Search for the cell housing the specified text and yield its (x, y) center coordinate. 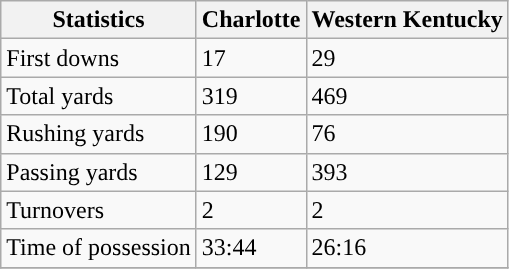
Turnovers (99, 210)
33:44 (251, 248)
29 (407, 58)
393 (407, 172)
469 (407, 96)
Passing yards (99, 172)
76 (407, 134)
Charlotte (251, 20)
Statistics (99, 20)
Total yards (99, 96)
First downs (99, 58)
319 (251, 96)
129 (251, 172)
190 (251, 134)
17 (251, 58)
Time of possession (99, 248)
Western Kentucky (407, 20)
Rushing yards (99, 134)
26:16 (407, 248)
